Output the [x, y] coordinate of the center of the cell containing the given text.  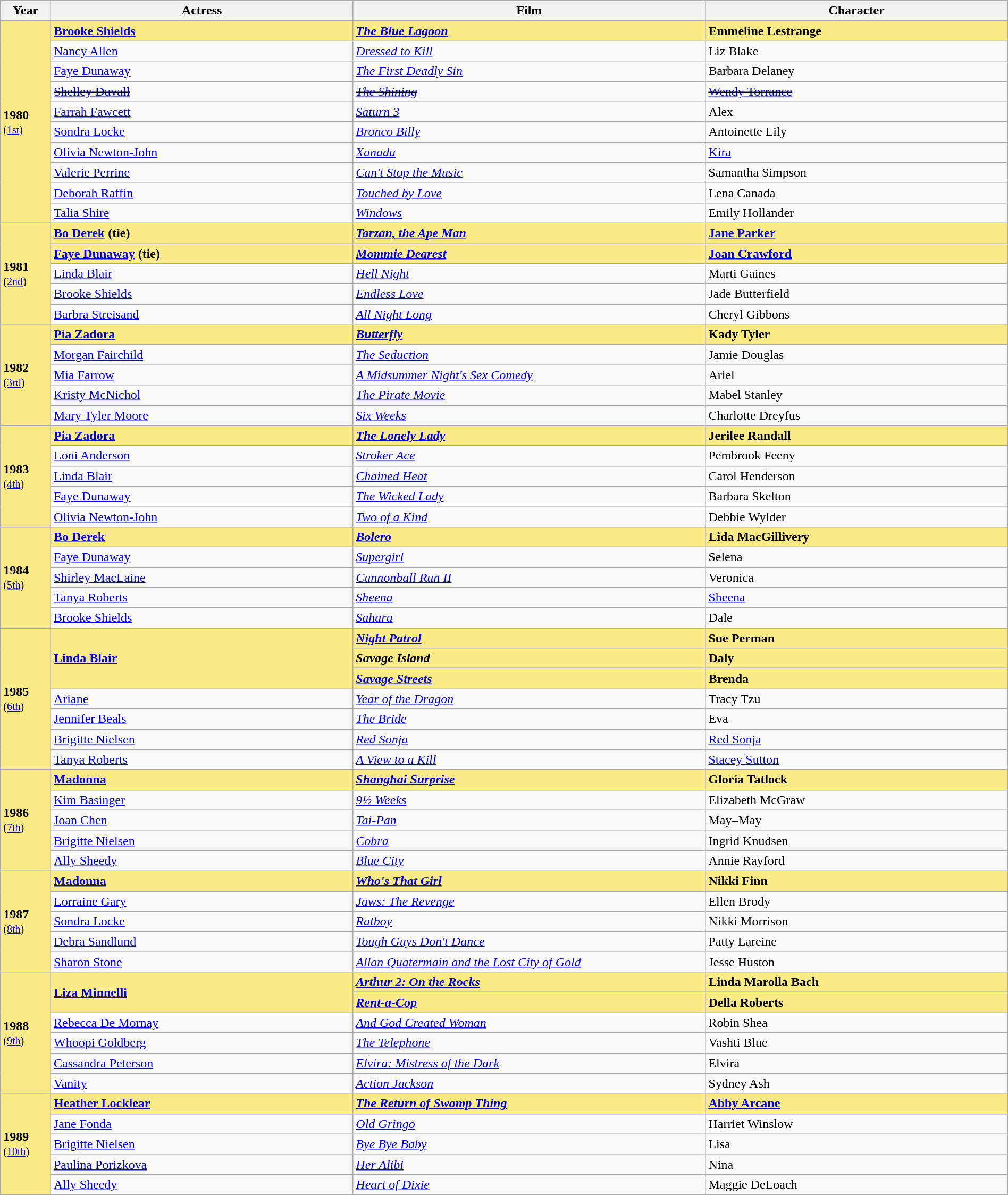
Jamie Douglas [856, 355]
Ingrid Knudsen [856, 840]
Cobra [530, 840]
Mabel Stanley [856, 395]
Two of a Kind [530, 516]
Selena [856, 557]
Elvira [856, 1063]
Her Alibi [530, 1164]
The Wicked Lady [530, 496]
Faye Dunaway (tie) [201, 254]
A View to a Kill [530, 759]
Paulina Porizkova [201, 1164]
Bo Derek [201, 537]
Elvira: Mistress of the Dark [530, 1063]
Deborah Raffin [201, 193]
Daly [856, 658]
A Midsummer Night's Sex Comedy [530, 375]
Can't Stop the Music [530, 172]
May–May [856, 820]
Allan Quatermain and the Lost City of Gold [530, 962]
Supergirl [530, 557]
1985(6th) [26, 699]
Nina [856, 1164]
Jaws: The Revenge [530, 901]
Elizabeth McGraw [856, 800]
Mommie Dearest [530, 254]
Carol Henderson [856, 476]
1988(9th) [26, 1033]
Cheryl Gibbons [856, 314]
Action Jackson [530, 1083]
Talia Shire [201, 213]
Savage Streets [530, 679]
Arthur 2: On the Rocks [530, 982]
Linda Marolla Bach [856, 982]
Lida MacGillivery [856, 537]
Jesse Huston [856, 962]
1987(8th) [26, 921]
Heather Locklear [201, 1104]
Mary Tyler Moore [201, 415]
Sue Perman [856, 638]
Debra Sandlund [201, 942]
1984(5th) [26, 577]
Patty Lareine [856, 942]
Harriet Winslow [856, 1124]
Debbie Wylder [856, 516]
Joan Crawford [856, 254]
Old Gringo [530, 1124]
Ariane [201, 699]
Bo Derek (tie) [201, 233]
Savage Island [530, 658]
Maggie DeLoach [856, 1184]
Robin Shea [856, 1023]
The Return of Swamp Thing [530, 1104]
1989(10th) [26, 1144]
Saturn 3 [530, 112]
Tough Guys Don't Dance [530, 942]
Loni Anderson [201, 456]
Bronco Billy [530, 132]
The Seduction [530, 355]
Jade Butterfield [856, 294]
Sahara [530, 618]
The Bride [530, 719]
Sydney Ash [856, 1083]
Stroker Ace [530, 456]
Kristy McNichol [201, 395]
Joan Chen [201, 820]
Bolero [530, 537]
Stacey Sutton [856, 759]
Rent-a-Cop [530, 1002]
Jane Parker [856, 233]
Brenda [856, 679]
Jane Fonda [201, 1124]
The Shining [530, 91]
1983(4th) [26, 476]
Eva [856, 719]
Lisa [856, 1144]
Emmeline Lestrange [856, 31]
The Lonely Lady [530, 436]
All Night Long [530, 314]
Dressed to Kill [530, 51]
Wendy Torrance [856, 91]
Annie Rayford [856, 860]
1982(3rd) [26, 375]
Dale [856, 618]
Jerilee Randall [856, 436]
Heart of Dixie [530, 1184]
Tracy Tzu [856, 699]
Abby Arcane [856, 1104]
Bye Bye Baby [530, 1144]
Kim Basinger [201, 800]
Cassandra Peterson [201, 1063]
Antoinette Lily [856, 132]
Gloria Tatlock [856, 780]
And God Created Woman [530, 1023]
Character [856, 11]
Blue City [530, 860]
The First Deadly Sin [530, 71]
1980(1st) [26, 122]
The Pirate Movie [530, 395]
1986(7th) [26, 820]
Cannonball Run II [530, 577]
Six Weeks [530, 415]
Chained Heat [530, 476]
Jennifer Beals [201, 719]
Lena Canada [856, 193]
Morgan Fairchild [201, 355]
Barbra Streisand [201, 314]
Lorraine Gary [201, 901]
Windows [530, 213]
Rebecca De Mornay [201, 1023]
The Blue Lagoon [530, 31]
Sharon Stone [201, 962]
Nikki Finn [856, 881]
Tai-Pan [530, 820]
Year [26, 11]
Samantha Simpson [856, 172]
Shelley Duvall [201, 91]
Ariel [856, 375]
Veronica [856, 577]
Touched by Love [530, 193]
Marti Gaines [856, 274]
Whoopi Goldberg [201, 1043]
Hell Night [530, 274]
Kady Tyler [856, 335]
Ellen Brody [856, 901]
Endless Love [530, 294]
Della Roberts [856, 1002]
Mia Farrow [201, 375]
Night Patrol [530, 638]
Who's That Girl [530, 881]
1981(2nd) [26, 273]
Vashti Blue [856, 1043]
The Telephone [530, 1043]
Shirley MacLaine [201, 577]
9½ Weeks [530, 800]
Kira [856, 152]
Nancy Allen [201, 51]
Actress [201, 11]
Emily Hollander [856, 213]
Tarzan, the Ape Man [530, 233]
Film [530, 11]
Shanghai Surprise [530, 780]
Farrah Fawcett [201, 112]
Nikki Morrison [856, 922]
Xanadu [530, 152]
Vanity [201, 1083]
Butterfly [530, 335]
Valerie Perrine [201, 172]
Charlotte Dreyfus [856, 415]
Alex [856, 112]
Ratboy [530, 922]
Barbara Skelton [856, 496]
Liz Blake [856, 51]
Pembrook Feeny [856, 456]
Year of the Dragon [530, 699]
Barbara Delaney [856, 71]
Liza Minnelli [201, 992]
